Find where the given text appears and provide that cell's center as [x, y] coordinate. 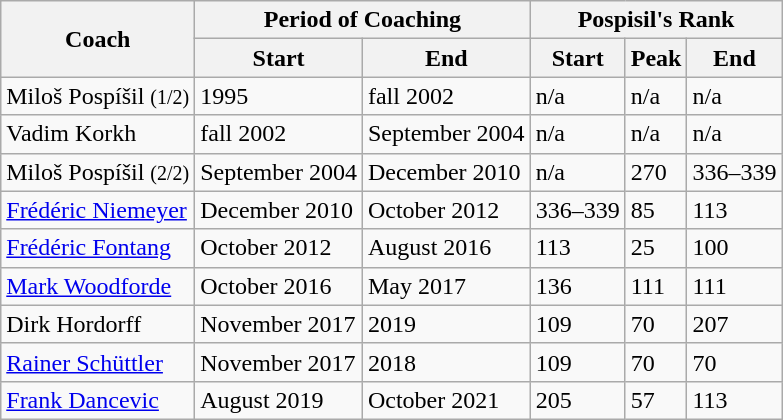
Dirk Hordorff [98, 324]
100 [734, 248]
Frédéric Niemeyer [98, 210]
Mark Woodforde [98, 286]
Vadim Korkh [98, 134]
August 2019 [279, 400]
Frédéric Fontang [98, 248]
Period of Coaching [362, 20]
Rainer Schüttler [98, 362]
57 [656, 400]
1995 [279, 96]
May 2017 [446, 286]
205 [578, 400]
Peak [656, 58]
October 2021 [446, 400]
25 [656, 248]
October 2016 [279, 286]
270 [656, 172]
August 2016 [446, 248]
Coach [98, 39]
85 [656, 210]
Pospisil's Rank [656, 20]
207 [734, 324]
Miloš Pospíšil (1/2) [98, 96]
2019 [446, 324]
Frank Dancevic [98, 400]
2018 [446, 362]
Miloš Pospíšil (2/2) [98, 172]
136 [578, 286]
